Provide the (X, Y) coordinate of the cell's center where the given text is located.  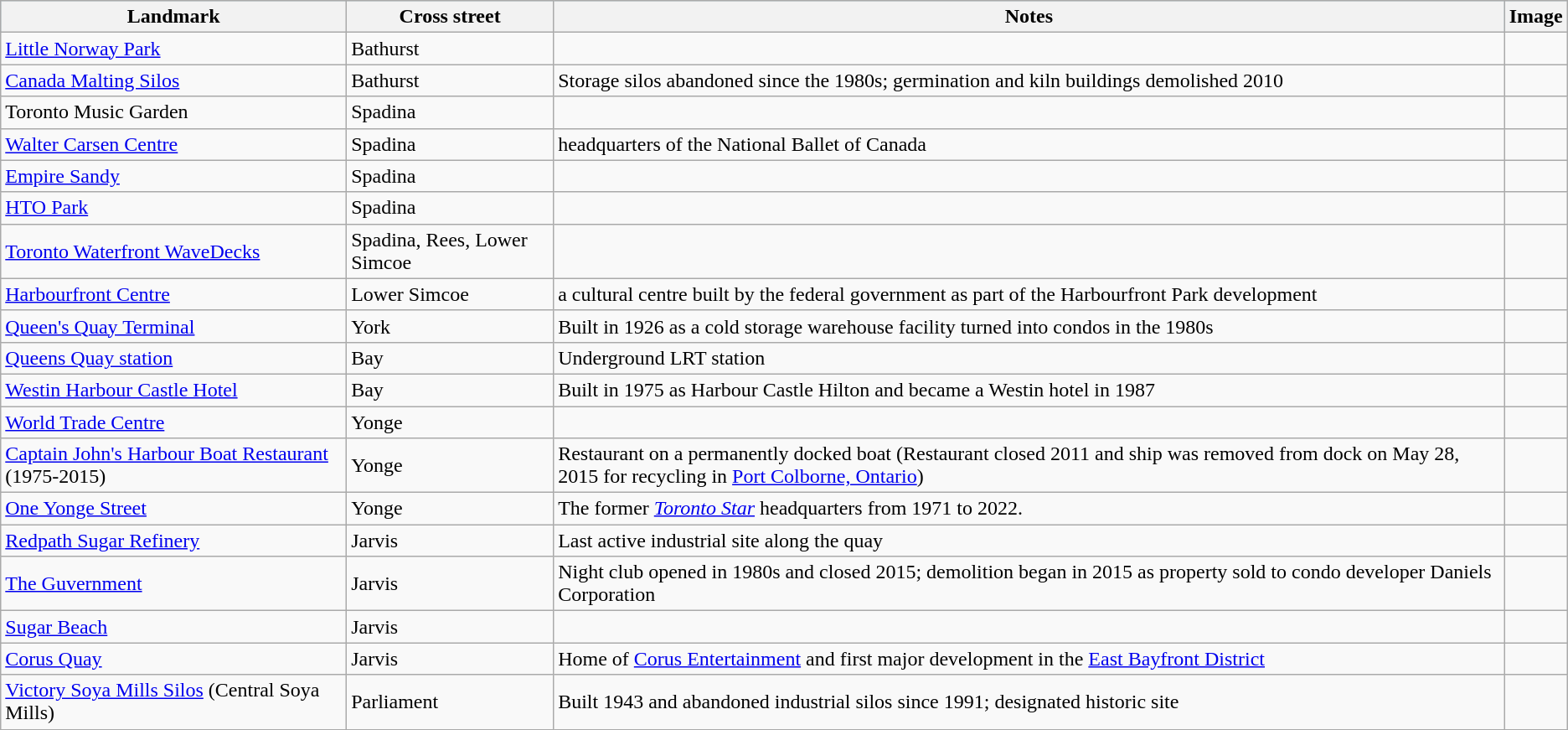
Landmark (174, 17)
Toronto Music Garden (174, 112)
Parliament (451, 702)
Built in 1975 as Harbour Castle Hilton and became a Westin hotel in 1987 (1029, 390)
Victory Soya Mills Silos (Central Soya Mills) (174, 702)
Captain John's Harbour Boat Restaurant (1975-2015) (174, 466)
Canada Malting Silos (174, 80)
World Trade Centre (174, 422)
Lower Simcoe (451, 294)
The Guvernment (174, 583)
Underground LRT station (1029, 358)
Empire Sandy (174, 176)
Built 1943 and abandoned industrial silos since 1991; designated historic site (1029, 702)
Little Norway Park (174, 49)
Built in 1926 as a cold storage warehouse facility turned into condos in the 1980s (1029, 326)
Harbourfront Centre (174, 294)
Westin Harbour Castle Hotel (174, 390)
One Yonge Street (174, 509)
Toronto Waterfront WaveDecks (174, 251)
Sugar Beach (174, 627)
Night club opened in 1980s and closed 2015; demolition began in 2015 as property sold to condo developer Daniels Corporation (1029, 583)
headquarters of the National Ballet of Canada (1029, 144)
Last active industrial site along the quay (1029, 541)
Corus Quay (174, 659)
a cultural centre built by the federal government as part of the Harbourfront Park development (1029, 294)
Notes (1029, 17)
Storage silos abandoned since the 1980s; germination and kiln buildings demolished 2010 (1029, 80)
Cross street (451, 17)
Spadina, Rees, Lower Simcoe (451, 251)
Queen's Quay Terminal (174, 326)
The former Toronto Star headquarters from 1971 to 2022. (1029, 509)
Image (1536, 17)
Queens Quay station (174, 358)
Redpath Sugar Refinery (174, 541)
HTO Park (174, 208)
Home of Corus Entertainment and first major development in the East Bayfront District (1029, 659)
Walter Carsen Centre (174, 144)
York (451, 326)
